Locate the cell with the specified text and output its [x, y] center coordinate. 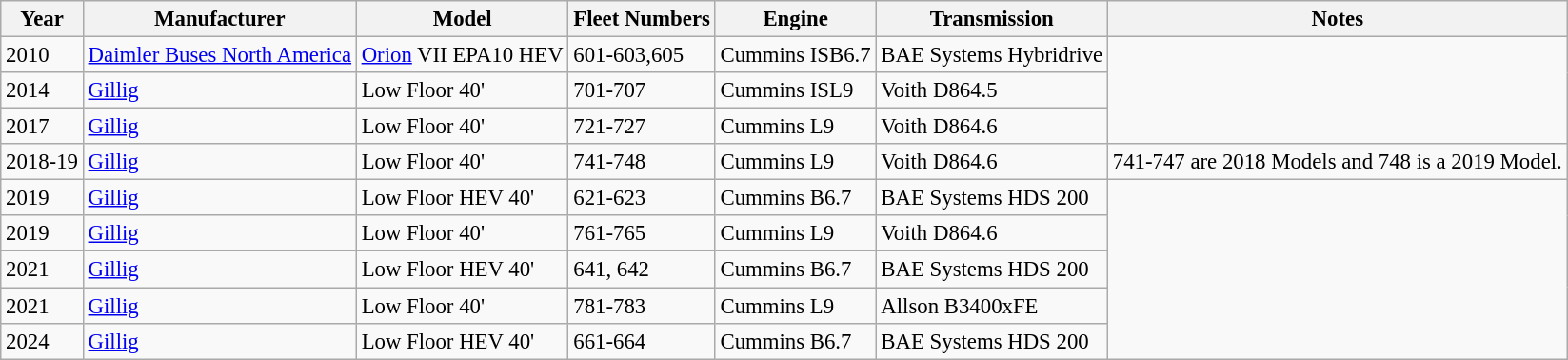
621-623 [642, 198]
661-664 [642, 341]
Engine [796, 19]
641, 642 [642, 270]
Model [463, 19]
BAE Systems Hybridrive [992, 55]
Year [42, 19]
Cummins ISB6.7 [796, 55]
2024 [42, 341]
2018-19 [42, 162]
2014 [42, 90]
Allson B3400xFE [992, 306]
Voith D864.5 [992, 90]
761-765 [642, 233]
781-783 [642, 306]
701-707 [642, 90]
Daimler Buses North America [219, 55]
741-747 are 2018 Models and 748 is a 2019 Model. [1337, 162]
741-748 [642, 162]
2010 [42, 55]
Fleet Numbers [642, 19]
Manufacturer [219, 19]
721-727 [642, 127]
Cummins ISL9 [796, 90]
2017 [42, 127]
Notes [1337, 19]
601-603,605 [642, 55]
Transmission [992, 19]
Orion VII EPA10 HEV [463, 55]
